Extract the (X, Y) coordinate from the center of the cell holding the provided text.  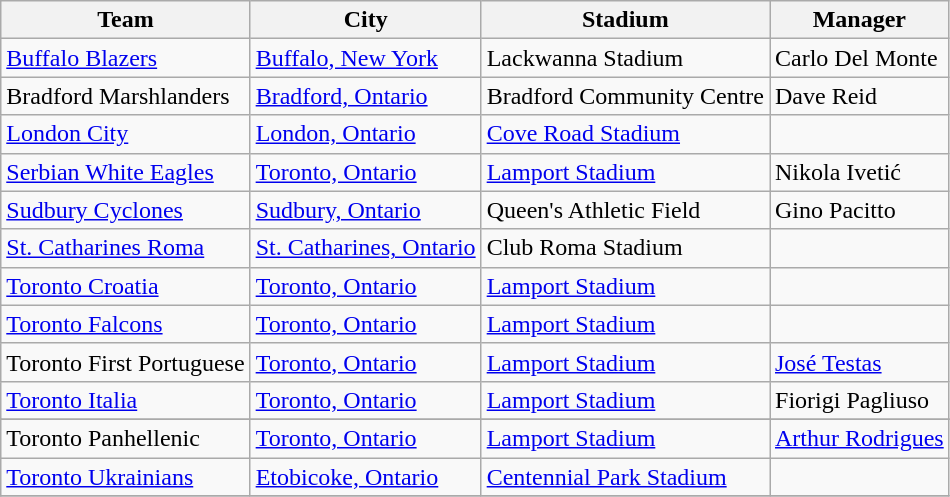
Gino Pacitto (860, 210)
Centennial Park Stadium (625, 477)
Sudbury, Ontario (366, 210)
Toronto Panhellenic (126, 438)
Buffalo, New York (366, 58)
London City (126, 134)
Cove Road Stadium (625, 134)
Bradford Marshlanders (126, 96)
Lackwanna Stadium (625, 58)
Carlo Del Monte (860, 58)
Queen's Athletic Field (625, 210)
Nikola Ivetić (860, 172)
Bradford, Ontario (366, 96)
City (366, 20)
Arthur Rodrigues (860, 438)
London, Ontario (366, 134)
Team (126, 20)
Toronto Ukrainians (126, 477)
Serbian White Eagles (126, 172)
Club Roma Stadium (625, 248)
Fiorigi Pagliuso (860, 400)
Toronto Falcons (126, 324)
Buffalo Blazers (126, 58)
Toronto Italia (126, 400)
St. Catharines, Ontario (366, 248)
Bradford Community Centre (625, 96)
St. Catharines Roma (126, 248)
Manager (860, 20)
Dave Reid (860, 96)
Toronto Croatia (126, 286)
Toronto First Portuguese (126, 362)
Sudbury Cyclones (126, 210)
José Testas (860, 362)
Etobicoke, Ontario (366, 477)
Stadium (625, 20)
